Determine the [X, Y] coordinate at the center of the cell enclosing the given text.  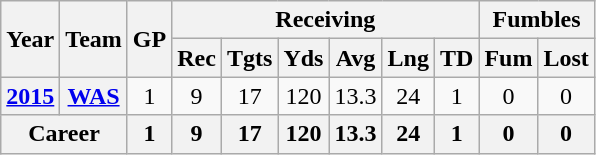
Receiving [326, 20]
Lost [566, 58]
2015 [30, 96]
Tgts [249, 58]
Team [94, 39]
GP [149, 39]
Year [30, 39]
WAS [94, 96]
Rec [197, 58]
TD [456, 58]
Avg [356, 58]
Yds [304, 58]
Lng [408, 58]
Fum [508, 58]
Career [64, 134]
Fumbles [536, 20]
